Scan for the cell matching the given text and deliver its (X, Y) coordinate at center. 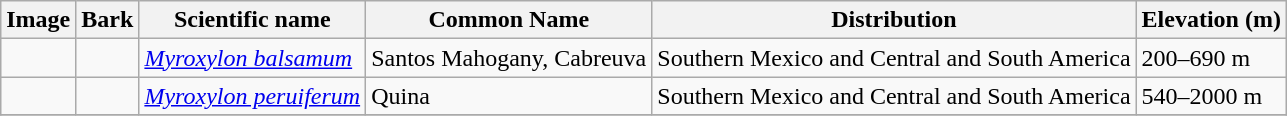
Common Name (509, 20)
Myroxylon balsamum (252, 58)
Image (38, 20)
200–690 m (1211, 58)
Elevation (m) (1211, 20)
540–2000 m (1211, 96)
Quina (509, 96)
Distribution (894, 20)
Myroxylon peruiferum (252, 96)
Santos Mahogany, Cabreuva (509, 58)
Bark (108, 20)
Scientific name (252, 20)
